Output the [X, Y] coordinate of the center of the cell containing the given text.  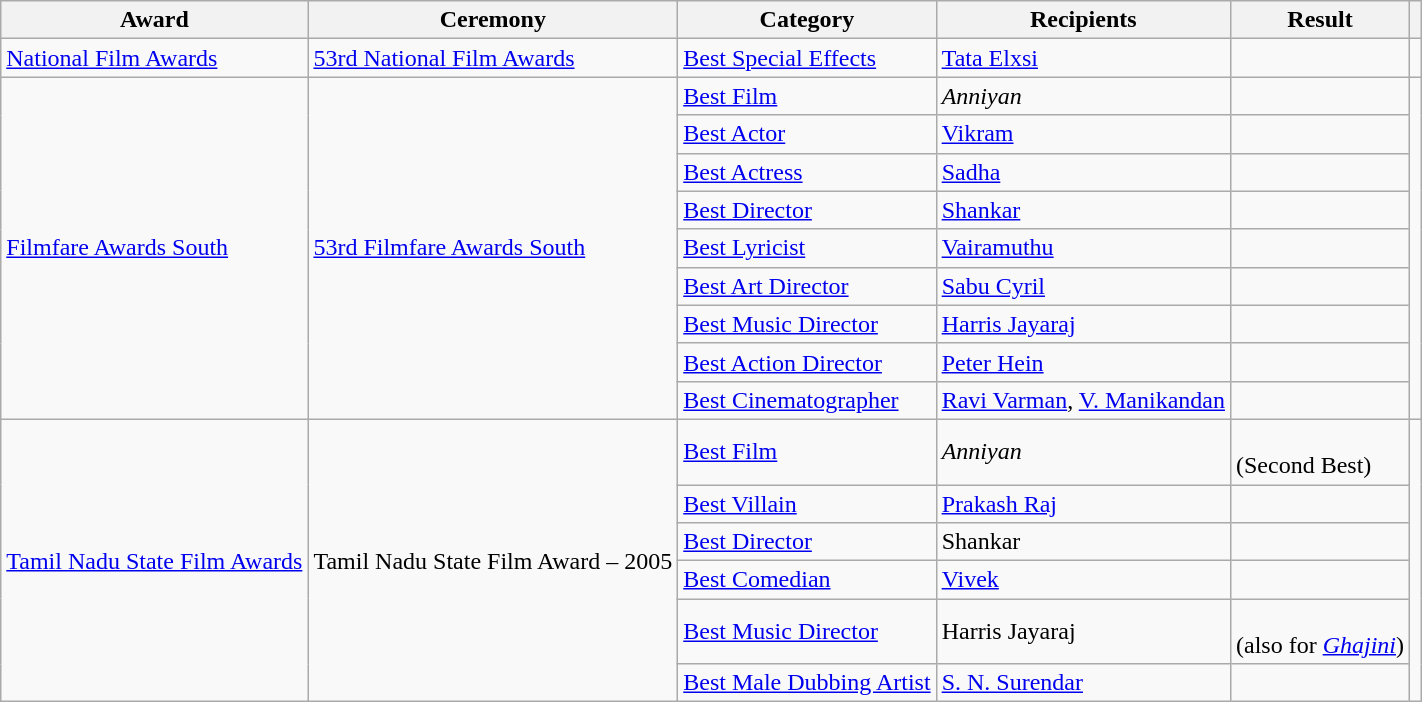
Vikram [1083, 134]
Best Comedian [807, 580]
Tata Elxsi [1083, 58]
Prakash Raj [1083, 503]
Award [154, 20]
Peter Hein [1083, 362]
Filmfare Awards South [154, 248]
Best Special Effects [807, 58]
S. N. Surendar [1083, 683]
Tamil Nadu State Film Awards [154, 560]
Best Art Director [807, 286]
(Second Best) [1320, 452]
Result [1320, 20]
Tamil Nadu State Film Award – 2005 [493, 560]
Recipients [1083, 20]
53rd National Film Awards [493, 58]
Vivek [1083, 580]
Sadha [1083, 172]
Best Actress [807, 172]
Category [807, 20]
Ceremony [493, 20]
Sabu Cyril [1083, 286]
Best Villain [807, 503]
Vairamuthu [1083, 248]
National Film Awards [154, 58]
Ravi Varman, V. Manikandan [1083, 400]
Best Actor [807, 134]
Best Cinematographer [807, 400]
Best Male Dubbing Artist [807, 683]
(also for Ghajini) [1320, 632]
53rd Filmfare Awards South [493, 248]
Best Action Director [807, 362]
Best Lyricist [807, 248]
